Provide the (X, Y) coordinate of the cell's center where the given text is located.  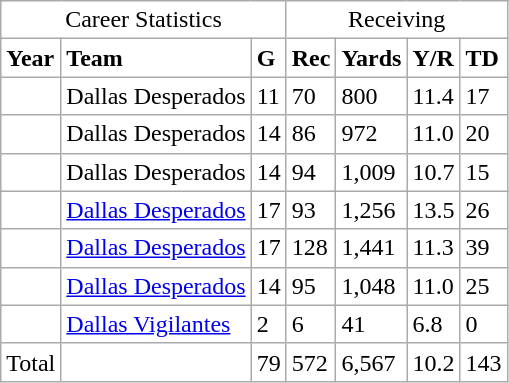
1,048 (372, 286)
6.8 (434, 324)
972 (372, 134)
800 (372, 96)
39 (484, 248)
20 (484, 134)
26 (484, 210)
128 (311, 248)
572 (311, 362)
Career Statistics (144, 20)
Team (156, 58)
94 (311, 172)
10.2 (434, 362)
6 (311, 324)
41 (372, 324)
86 (311, 134)
0 (484, 324)
11.3 (434, 248)
Y/R (434, 58)
Receiving (396, 20)
11.4 (434, 96)
Rec (311, 58)
2 (268, 324)
143 (484, 362)
TD (484, 58)
79 (268, 362)
13.5 (434, 210)
1,256 (372, 210)
Yards (372, 58)
70 (311, 96)
Dallas Vigilantes (156, 324)
1,441 (372, 248)
95 (311, 286)
25 (484, 286)
11 (268, 96)
15 (484, 172)
1,009 (372, 172)
Total (31, 362)
93 (311, 210)
10.7 (434, 172)
6,567 (372, 362)
G (268, 58)
Year (31, 58)
